Find where the given text appears and provide that cell's center as (x, y) coordinate. 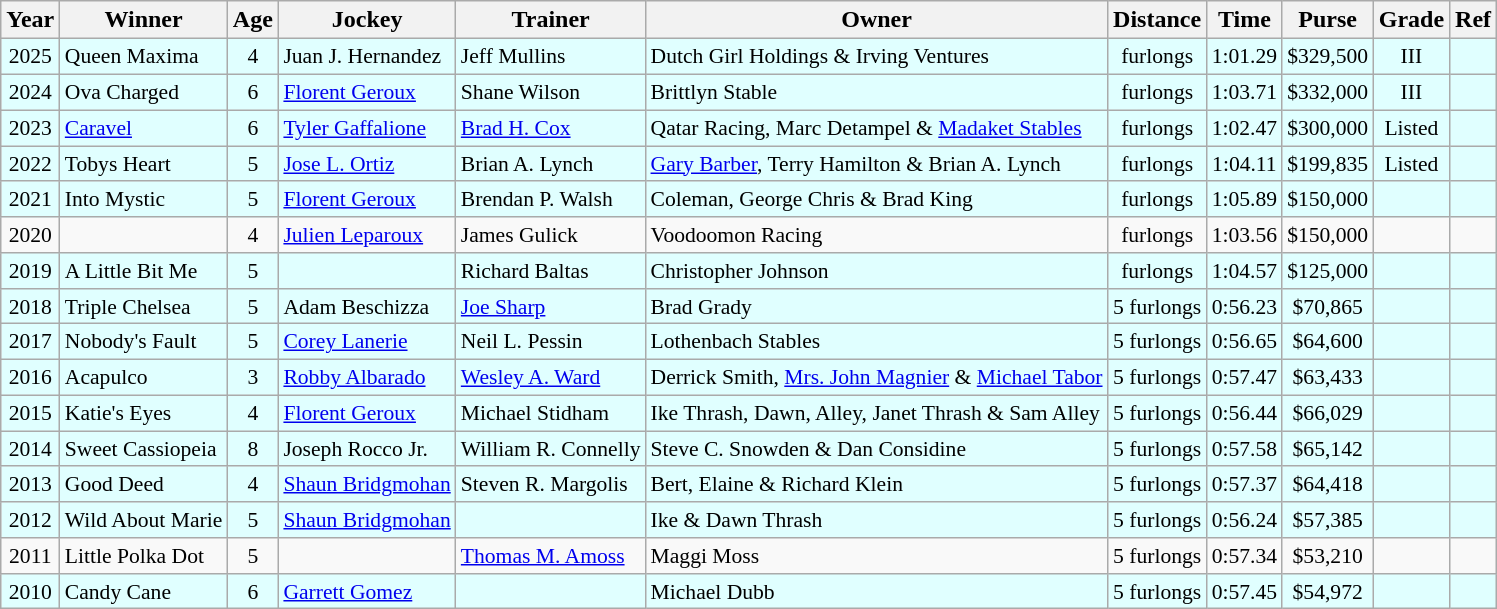
Time (1244, 20)
0:57.58 (1244, 449)
Brad Grady (877, 306)
Adam Beschizza (366, 306)
$329,500 (1328, 57)
Joe Sharp (551, 306)
Wesley A. Ward (551, 377)
Corey Lanerie (366, 342)
2018 (30, 306)
2017 (30, 342)
Candy Cane (144, 591)
Jose L. Ortiz (366, 164)
1:03.71 (1244, 92)
0:56.24 (1244, 520)
Trainer (551, 20)
Ike & Dawn Thrash (877, 520)
1:02.47 (1244, 128)
0:56.44 (1244, 413)
Shane Wilson (551, 92)
Ova Charged (144, 92)
William R. Connelly (551, 449)
Brittlyn Stable (877, 92)
Grade (1411, 20)
Michael Stidham (551, 413)
Year (30, 20)
2013 (30, 484)
Brian A. Lynch (551, 164)
2022 (30, 164)
2010 (30, 591)
Brendan P. Walsh (551, 199)
Winner (144, 20)
Derrick Smith, Mrs. John Magnier & Michael Tabor (877, 377)
$125,000 (1328, 271)
3 (252, 377)
2014 (30, 449)
Jockey (366, 20)
Christopher Johnson (877, 271)
0:57.45 (1244, 591)
Brad H. Cox (551, 128)
Queen Maxima (144, 57)
2015 (30, 413)
1:03.56 (1244, 235)
Purse (1328, 20)
Neil L. Pessin (551, 342)
1:04.57 (1244, 271)
2025 (30, 57)
2024 (30, 92)
Julien Leparoux (366, 235)
$53,210 (1328, 556)
Age (252, 20)
Good Deed (144, 484)
Triple Chelsea (144, 306)
James Gulick (551, 235)
Steve C. Snowden & Dan Considine (877, 449)
0:57.34 (1244, 556)
2019 (30, 271)
Michael Dubb (877, 591)
1:04.11 (1244, 164)
$54,972 (1328, 591)
$300,000 (1328, 128)
Thomas M. Amoss (551, 556)
$70,865 (1328, 306)
$65,142 (1328, 449)
0:57.47 (1244, 377)
0:57.37 (1244, 484)
Qatar Racing, Marc Detampel & Madaket Stables (877, 128)
Into Mystic (144, 199)
Little Polka Dot (144, 556)
Distance (1158, 20)
Caravel (144, 128)
Richard Baltas (551, 271)
Wild About Marie (144, 520)
1:01.29 (1244, 57)
0:56.23 (1244, 306)
Robby Albarado (366, 377)
Katie's Eyes (144, 413)
Joseph Rocco Jr. (366, 449)
Jeff Mullins (551, 57)
2023 (30, 128)
Maggi Moss (877, 556)
Voodoomon Racing (877, 235)
2011 (30, 556)
Owner (877, 20)
Nobody's Fault (144, 342)
Garrett Gomez (366, 591)
1:05.89 (1244, 199)
0:56.65 (1244, 342)
$57,385 (1328, 520)
8 (252, 449)
Gary Barber, Terry Hamilton & Brian A. Lynch (877, 164)
Dutch Girl Holdings & Irving Ventures (877, 57)
Juan J. Hernandez (366, 57)
2016 (30, 377)
Sweet Cassiopeia (144, 449)
A Little Bit Me (144, 271)
Ike Thrash, Dawn, Alley, Janet Thrash & Sam Alley (877, 413)
Ref (1474, 20)
$64,600 (1328, 342)
2020 (30, 235)
$64,418 (1328, 484)
$63,433 (1328, 377)
Steven R. Margolis (551, 484)
Coleman, George Chris & Brad King (877, 199)
2021 (30, 199)
Lothenbach Stables (877, 342)
Bert, Elaine & Richard Klein (877, 484)
$332,000 (1328, 92)
$199,835 (1328, 164)
Acapulco (144, 377)
Tobys Heart (144, 164)
2012 (30, 520)
$66,029 (1328, 413)
Tyler Gaffalione (366, 128)
